Find where the given text appears and provide that cell's center as [x, y] coordinate. 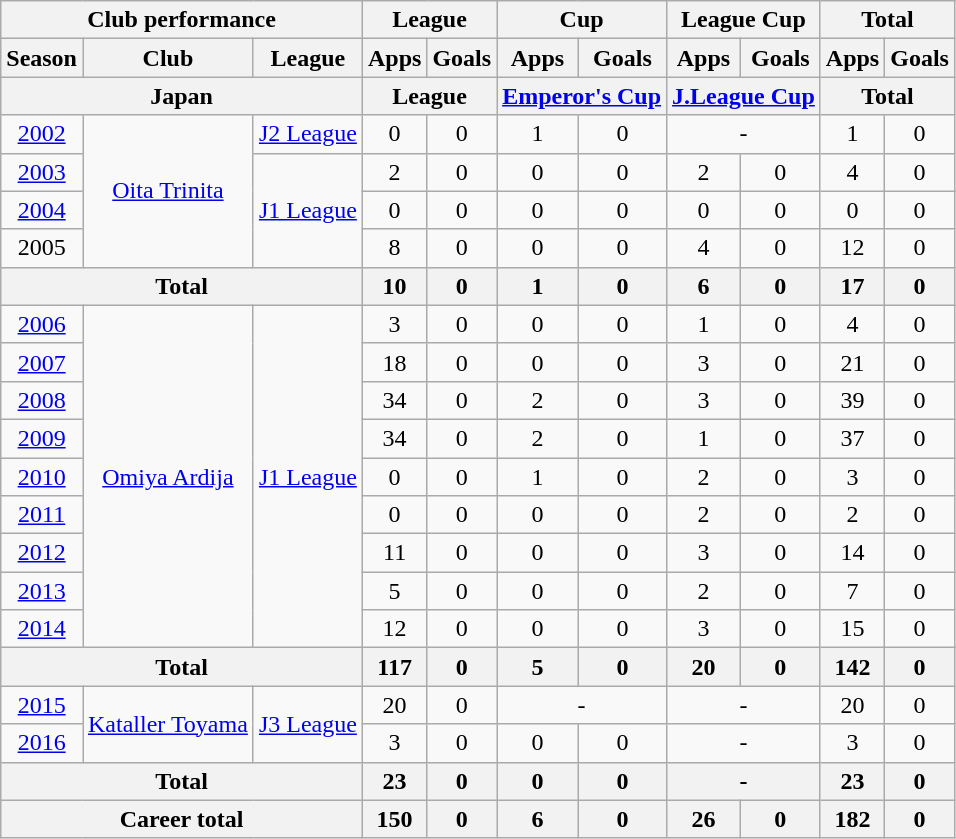
Club [168, 58]
Club performance [182, 20]
11 [394, 553]
21 [852, 362]
26 [704, 819]
39 [852, 400]
Kataller Toyama [168, 724]
8 [394, 248]
J3 League [308, 724]
2003 [42, 172]
Season [42, 58]
Career total [182, 819]
142 [852, 667]
2016 [42, 743]
J.League Cup [744, 96]
Omiya Ardija [168, 476]
Emperor's Cup [582, 96]
17 [852, 286]
18 [394, 362]
2007 [42, 362]
2010 [42, 477]
J2 League [308, 134]
2011 [42, 515]
10 [394, 286]
2009 [42, 438]
2014 [42, 629]
7 [852, 591]
2008 [42, 400]
15 [852, 629]
182 [852, 819]
150 [394, 819]
2004 [42, 210]
14 [852, 553]
Japan [182, 96]
2015 [42, 705]
2002 [42, 134]
League Cup [744, 20]
117 [394, 667]
2013 [42, 591]
37 [852, 438]
Cup [582, 20]
2012 [42, 553]
2005 [42, 248]
2006 [42, 324]
Oita Trinita [168, 191]
